Provide the [x, y] coordinate of the cell's center where the given text is located.  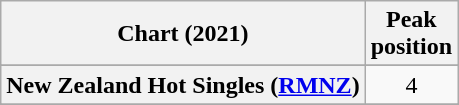
New Zealand Hot Singles (RMNZ) [183, 85]
Chart (2021) [183, 34]
4 [411, 85]
Peakposition [411, 34]
